Return (X, Y) of the center of cell containing provided text 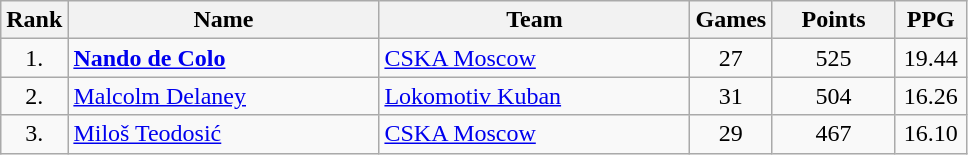
504 (834, 96)
Lokomotiv Kuban (534, 96)
16.10 (930, 134)
467 (834, 134)
27 (731, 58)
Miloš Teodosić (224, 134)
Malcolm Delaney (224, 96)
3. (34, 134)
525 (834, 58)
2. (34, 96)
16.26 (930, 96)
Team (534, 20)
Points (834, 20)
Nando de Colo (224, 58)
Games (731, 20)
Name (224, 20)
29 (731, 134)
1. (34, 58)
19.44 (930, 58)
Rank (34, 20)
PPG (930, 20)
31 (731, 96)
